Extract the (X, Y) coordinate from the center of the cell holding the provided text.  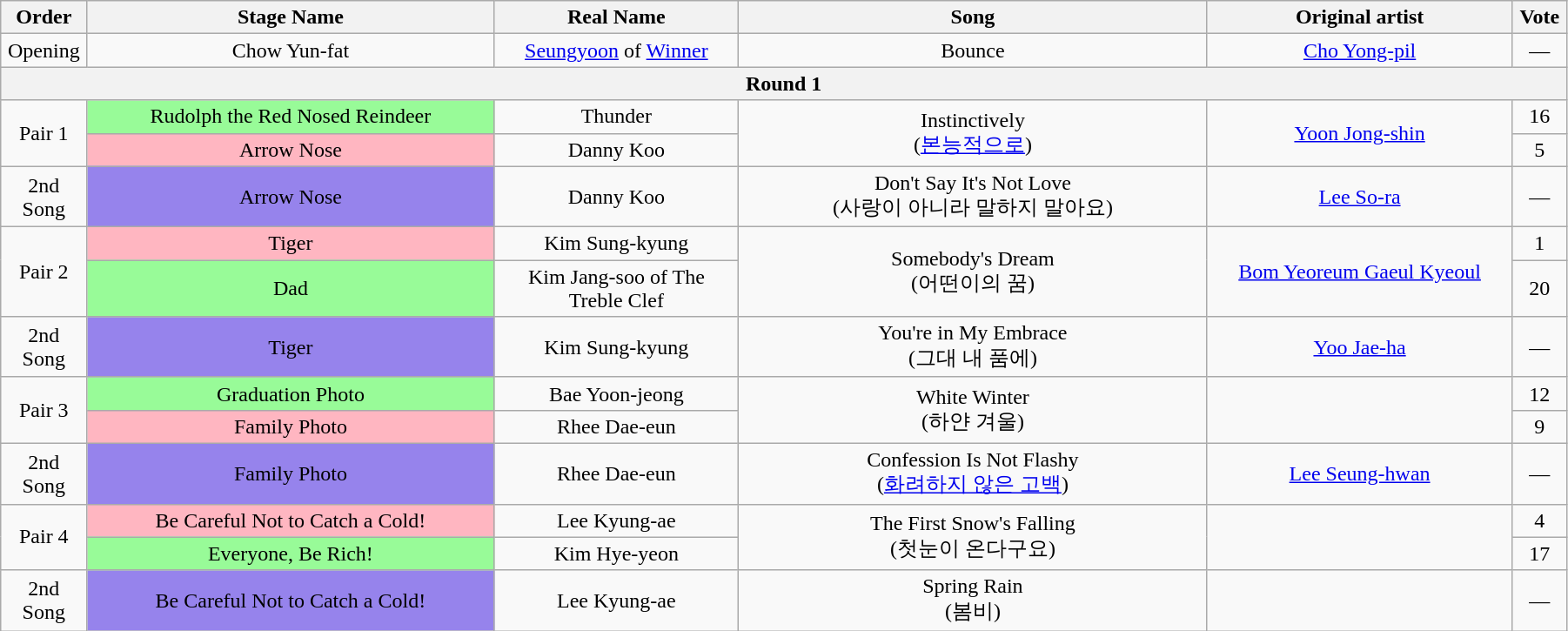
Original artist (1359, 17)
Vote (1539, 17)
5 (1539, 150)
Don't Say It's Not Love(사랑이 아니라 말하지 말아요) (973, 197)
Everyone, Be Rich! (291, 554)
Bae Yoon-jeong (616, 393)
Order (44, 17)
9 (1539, 426)
Song (973, 17)
Bom Yeoreum Gaeul Kyeoul (1359, 272)
Confession Is Not Flashy(화려하지 않은 고백) (973, 473)
Yoon Jong-shin (1359, 133)
Graduation Photo (291, 393)
4 (1539, 520)
Kim Hye-yeon (616, 554)
Thunder (616, 117)
Pair 1 (44, 133)
Instinctively(본능적으로) (973, 133)
Pair 2 (44, 272)
20 (1539, 289)
Seungyoon of Winner (616, 50)
White Winter(하얀 겨울) (973, 410)
Kim Jang-soo of The Treble Clef (616, 289)
Round 1 (784, 84)
16 (1539, 117)
Lee Seung-hwan (1359, 473)
Cho Yong-pil (1359, 50)
Somebody's Dream(어떤이의 꿈) (973, 272)
12 (1539, 393)
Stage Name (291, 17)
17 (1539, 554)
Pair 4 (44, 537)
Opening (44, 50)
You're in My Embrace(그대 내 품에) (973, 347)
Pair 3 (44, 410)
The First Snow's Falling(첫눈이 온다구요) (973, 537)
Lee So-ra (1359, 197)
Bounce (973, 50)
Rudolph the Red Nosed Reindeer (291, 117)
Yoo Jae-ha (1359, 347)
1 (1539, 244)
Chow Yun-fat (291, 50)
Real Name (616, 17)
Dad (291, 289)
Spring Rain(봄비) (973, 601)
